Detect which cell encompasses the target text, then output its (X, Y) center coordinate. 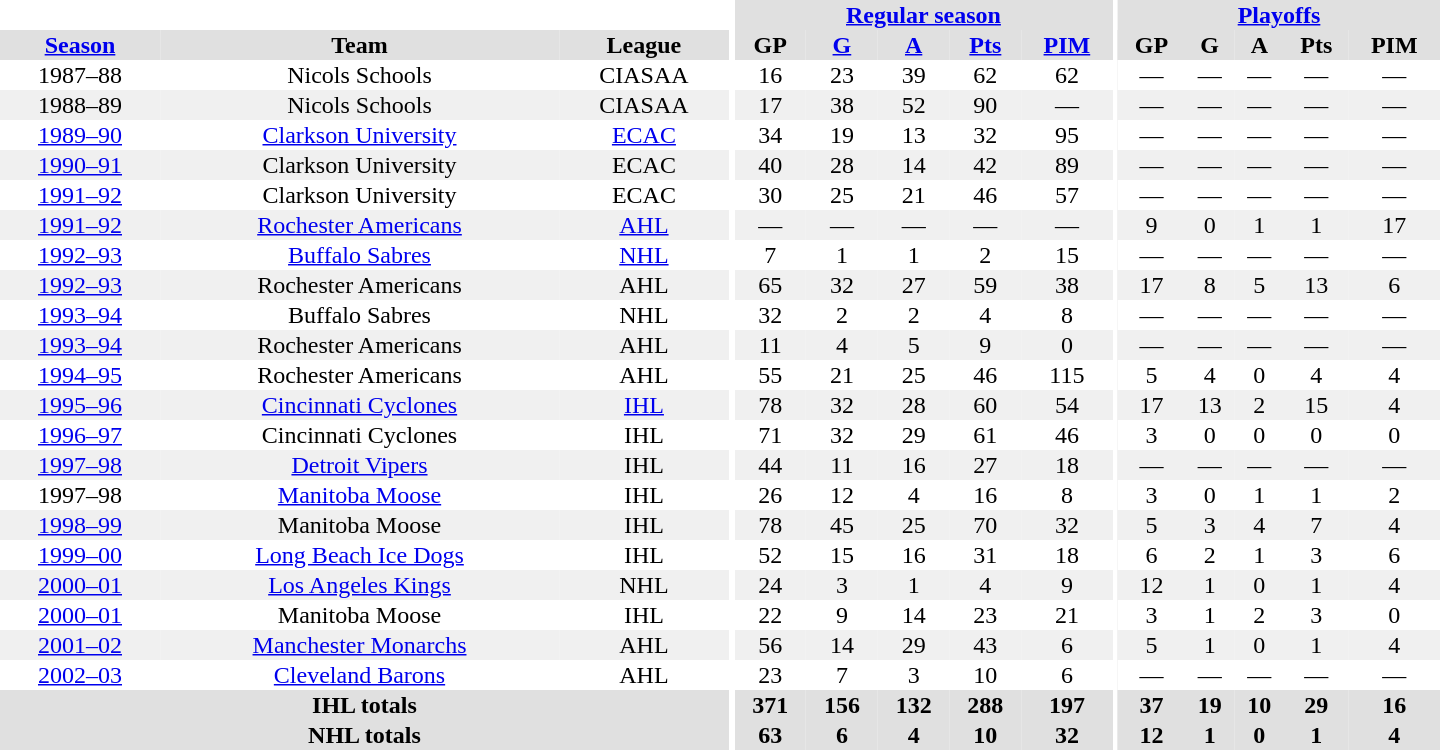
57 (1066, 195)
37 (1152, 705)
89 (1066, 165)
59 (986, 285)
54 (1066, 405)
24 (770, 585)
30 (770, 195)
60 (986, 405)
70 (986, 525)
Detroit Vipers (360, 465)
Los Angeles Kings (360, 585)
288 (986, 705)
115 (1066, 375)
2002–03 (80, 675)
1996–97 (80, 435)
31 (986, 555)
95 (1066, 135)
Regular season (923, 15)
132 (914, 705)
39 (914, 75)
1998–99 (80, 525)
League (644, 45)
Long Beach Ice Dogs (360, 555)
IHL totals (364, 705)
34 (770, 135)
1999–00 (80, 555)
45 (842, 525)
42 (986, 165)
55 (770, 375)
1988–89 (80, 105)
56 (770, 645)
NHL totals (364, 735)
1995–96 (80, 405)
Team (360, 45)
44 (770, 465)
63 (770, 735)
Season (80, 45)
1990–91 (80, 165)
2001–02 (80, 645)
40 (770, 165)
Cleveland Barons (360, 675)
43 (986, 645)
1994–95 (80, 375)
71 (770, 435)
197 (1066, 705)
22 (770, 615)
26 (770, 495)
1987–88 (80, 75)
90 (986, 105)
65 (770, 285)
Manchester Monarchs (360, 645)
61 (986, 435)
156 (842, 705)
1989–90 (80, 135)
371 (770, 705)
Playoffs (1279, 15)
